Identify which cell holds the provided text, then report its (X, Y) central coordinate. 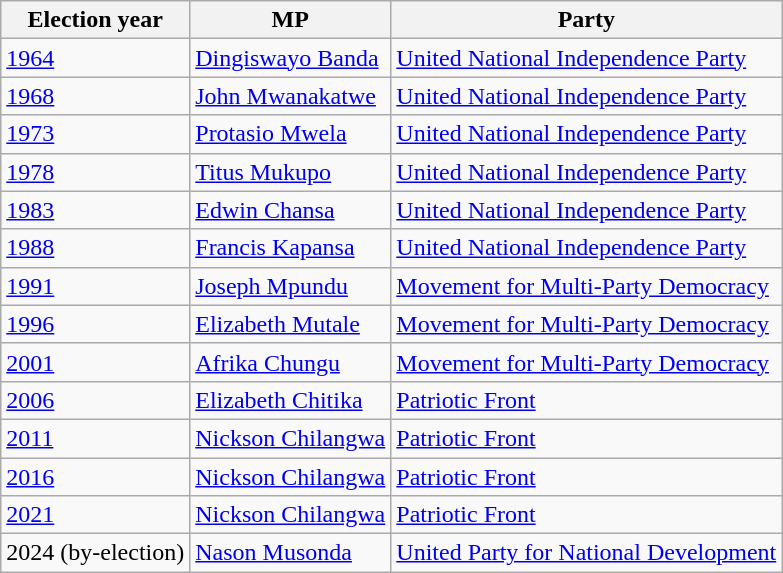
Titus Mukupo (290, 172)
Election year (96, 20)
1983 (96, 210)
1968 (96, 96)
2011 (96, 438)
2001 (96, 362)
2024 (by-election) (96, 553)
2021 (96, 515)
Party (586, 20)
1973 (96, 134)
1978 (96, 172)
1991 (96, 286)
Joseph Mpundu (290, 286)
1964 (96, 58)
Protasio Mwela (290, 134)
1996 (96, 324)
MP (290, 20)
Afrika Chungu (290, 362)
Nason Musonda (290, 553)
1988 (96, 248)
Dingiswayo Banda (290, 58)
Edwin Chansa (290, 210)
2016 (96, 477)
John Mwanakatwe (290, 96)
Francis Kapansa (290, 248)
2006 (96, 400)
Elizabeth Chitika (290, 400)
United Party for National Development (586, 553)
Elizabeth Mutale (290, 324)
